Pinpoint the cell where the given text exists, returning its (X, Y) midpoint coordinate. 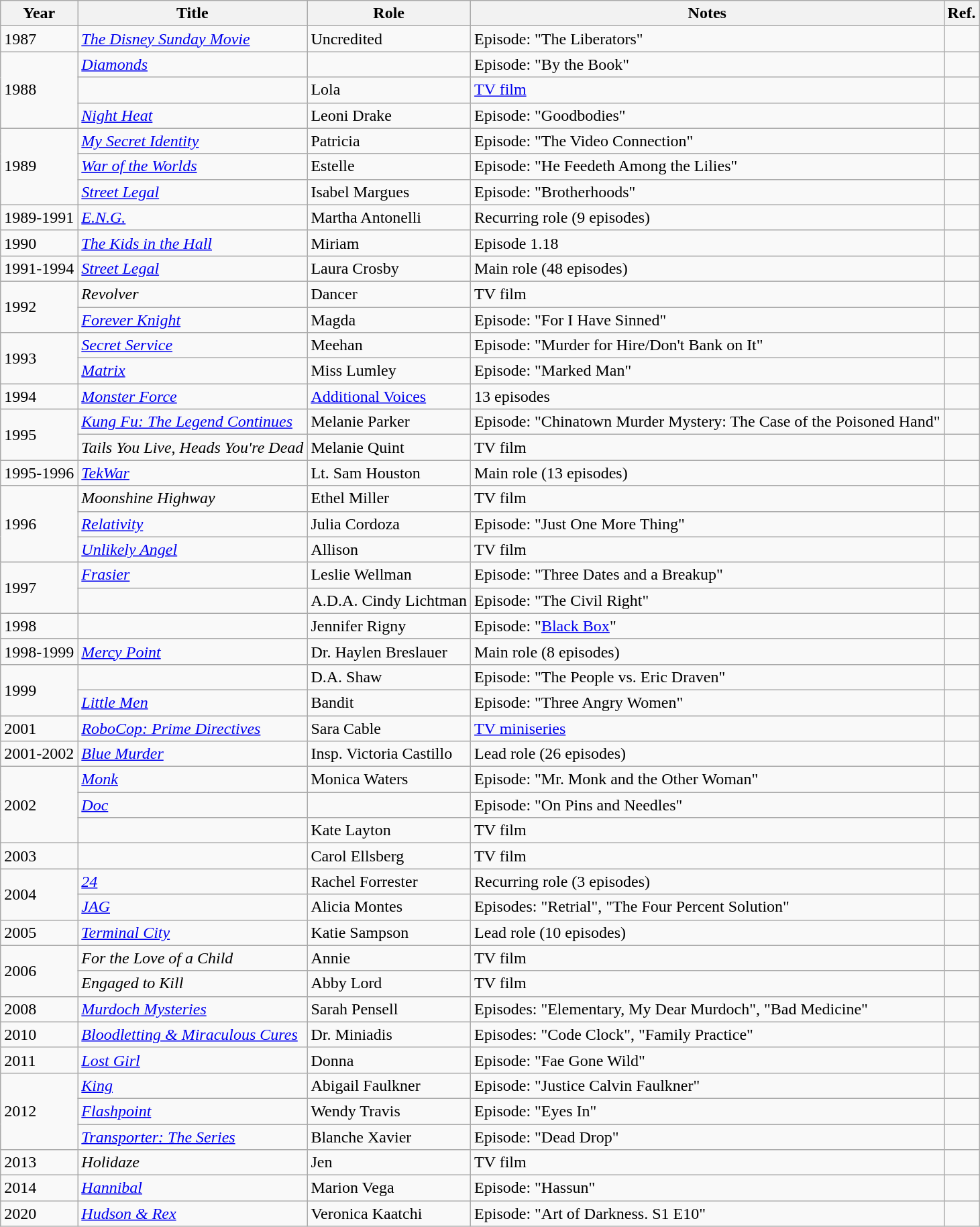
Jennifer Rigny (389, 626)
Episode: "Goodbodies" (707, 115)
1987 (39, 39)
Night Heat (193, 115)
TekWar (193, 473)
Title (193, 13)
2010 (39, 1034)
RoboCop: Prime Directives (193, 728)
Recurring role (3 episodes) (707, 882)
Blue Murder (193, 754)
Hudson & Rex (193, 1214)
For the Love of a Child (193, 958)
Episode: "Marked Man" (707, 371)
1988 (39, 90)
Monica Waters (389, 780)
Melanie Quint (389, 447)
Kung Fu: The Legend Continues (193, 422)
1994 (39, 396)
My Secret Identity (193, 141)
Episode: "He Feedeth Among the Lilies" (707, 166)
Frasier (193, 575)
Katie Sampson (389, 932)
24 (193, 882)
Bloodletting & Miraculous Cures (193, 1034)
Lead role (26 episodes) (707, 754)
Lead role (10 episodes) (707, 932)
Estelle (389, 166)
Episode: "Three Angry Women" (707, 702)
1995 (39, 435)
Meehan (389, 345)
Magda (389, 320)
1993 (39, 358)
Bandit (389, 702)
1999 (39, 690)
Lt. Sam Houston (389, 473)
2005 (39, 932)
Ref. (962, 13)
TV miniseries (707, 728)
Episode 1.18 (707, 243)
Rachel Forrester (389, 882)
1990 (39, 243)
Melanie Parker (389, 422)
Episode: "Mr. Monk and the Other Woman" (707, 780)
Episode: "Chinatown Murder Mystery: The Case of the Poisoned Hand" (707, 422)
Hannibal (193, 1188)
Leoni Drake (389, 115)
Engaged to Kill (193, 983)
Annie (389, 958)
Episode: "The Video Connection" (707, 141)
Relativity (193, 524)
Moonshine Highway (193, 498)
Ethel Miller (389, 498)
Episodes: "Code Clock", "Family Practice" (707, 1034)
2014 (39, 1188)
Kate Layton (389, 831)
Dancer (389, 294)
Episode: "Murder for Hire/Don't Bank on It" (707, 345)
The Disney Sunday Movie (193, 39)
Laura Crosby (389, 268)
Leslie Wellman (389, 575)
Alicia Montes (389, 907)
Flashpoint (193, 1111)
Episode: "Fae Gone Wild" (707, 1060)
Main role (8 episodes) (707, 651)
2001 (39, 728)
Episode: "Hassun" (707, 1188)
Forever Knight (193, 320)
1998-1999 (39, 651)
2002 (39, 805)
Episode: "Justice Calvin Faulkner" (707, 1085)
Little Men (193, 702)
Insp. Victoria Castillo (389, 754)
Abigail Faulkner (389, 1085)
D.A. Shaw (389, 677)
2011 (39, 1060)
Monk (193, 780)
1998 (39, 626)
Patricia (389, 141)
Recurring role (9 episodes) (707, 217)
Holidaze (193, 1163)
Year (39, 13)
Main role (48 episodes) (707, 268)
Wendy Travis (389, 1111)
Notes (707, 13)
Matrix (193, 371)
Diamonds (193, 64)
Episode: "The People vs. Eric Draven" (707, 677)
Unlikely Angel (193, 549)
Episode: "Art of Darkness. S1 E10" (707, 1214)
Julia Cordoza (389, 524)
Episode: "The Liberators" (707, 39)
Carol Ellsberg (389, 856)
2008 (39, 1009)
Jen (389, 1163)
E.N.G. (193, 217)
Doc (193, 805)
Terminal City (193, 932)
1995-1996 (39, 473)
Sarah Pensell (389, 1009)
Secret Service (193, 345)
Episode: "Black Box" (707, 626)
1989 (39, 166)
Main role (13 episodes) (707, 473)
Dr. Miniadis (389, 1034)
Episode: "Just One More Thing" (707, 524)
Dr. Haylen Breslauer (389, 651)
Episode: "Eyes In" (707, 1111)
Allison (389, 549)
2006 (39, 971)
Martha Antonelli (389, 217)
Abby Lord (389, 983)
Episode: "By the Book" (707, 64)
Episode: "For I Have Sinned" (707, 320)
2001-2002 (39, 754)
JAG (193, 907)
Donna (389, 1060)
Episode: "Three Dates and a Breakup" (707, 575)
Uncredited (389, 39)
Lost Girl (193, 1060)
Episode: "Dead Drop" (707, 1137)
2004 (39, 894)
Isabel Margues (389, 192)
Additional Voices (389, 396)
2003 (39, 856)
Mercy Point (193, 651)
2012 (39, 1111)
Miss Lumley (389, 371)
Transporter: The Series (193, 1137)
Monster Force (193, 396)
1996 (39, 524)
Episode: "The Civil Right" (707, 600)
Role (389, 13)
2020 (39, 1214)
Sara Cable (389, 728)
Lola (389, 90)
The Kids in the Hall (193, 243)
Murdoch Mysteries (193, 1009)
Episode: "On Pins and Needles" (707, 805)
2013 (39, 1163)
Marion Vega (389, 1188)
1989-1991 (39, 217)
Blanche Xavier (389, 1137)
Episodes: "Retrial", "The Four Percent Solution" (707, 907)
Veronica Kaatchi (389, 1214)
1992 (39, 307)
War of the Worlds (193, 166)
A.D.A. Cindy Lichtman (389, 600)
1997 (39, 588)
Episode: "Brotherhoods" (707, 192)
Tails You Live, Heads You're Dead (193, 447)
13 episodes (707, 396)
Miriam (389, 243)
Episodes: "Elementary, My Dear Murdoch", "Bad Medicine" (707, 1009)
Revolver (193, 294)
1991-1994 (39, 268)
King (193, 1085)
